Find where the given text appears and provide that cell's center as (X, Y) coordinate. 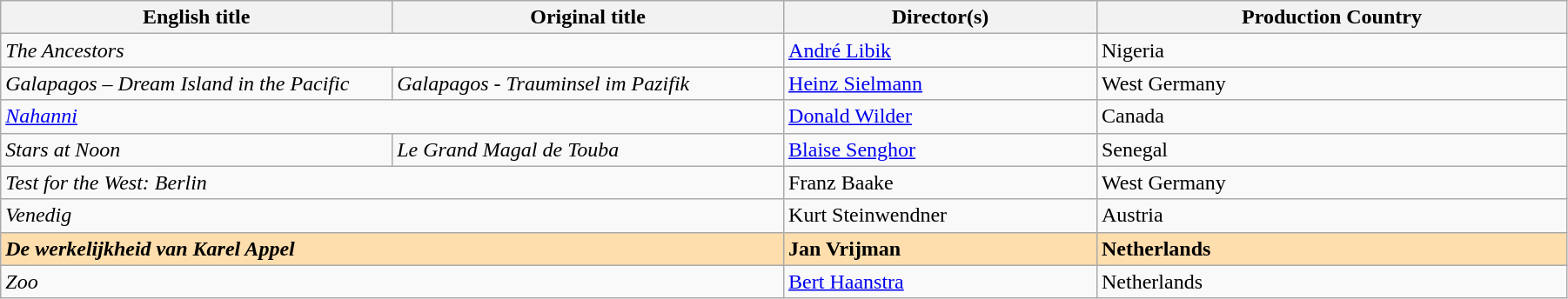
Production Country (1331, 17)
Nahanni (392, 116)
Kurt Steinwendner (941, 216)
Venedig (392, 216)
Nigeria (1331, 50)
Bert Haanstra (941, 282)
Galapagos - Trauminsel im Pazifik (588, 83)
Canada (1331, 116)
Original title (588, 17)
Director(s) (941, 17)
Jan Vrijman (941, 249)
The Ancestors (392, 50)
Donald Wilder (941, 116)
Zoo (392, 282)
Blaise Senghor (941, 149)
Heinz Sielmann (941, 83)
Austria (1331, 216)
Stars at Noon (197, 149)
Senegal (1331, 149)
English title (197, 17)
Franz Baake (941, 183)
Test for the West: Berlin (392, 183)
De werkelijkheid van Karel Appel (392, 249)
Galapagos – Dream Island in the Pacific (197, 83)
Le Grand Magal de Touba (588, 149)
André Libik (941, 50)
